Identify which cell holds the provided text, then report its (x, y) central coordinate. 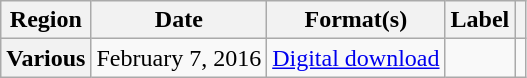
Date (179, 20)
Various (46, 58)
February 7, 2016 (179, 58)
Label (480, 20)
Region (46, 20)
Format(s) (356, 20)
Digital download (356, 58)
